Detect which cell encompasses the target text, then output its [x, y] center coordinate. 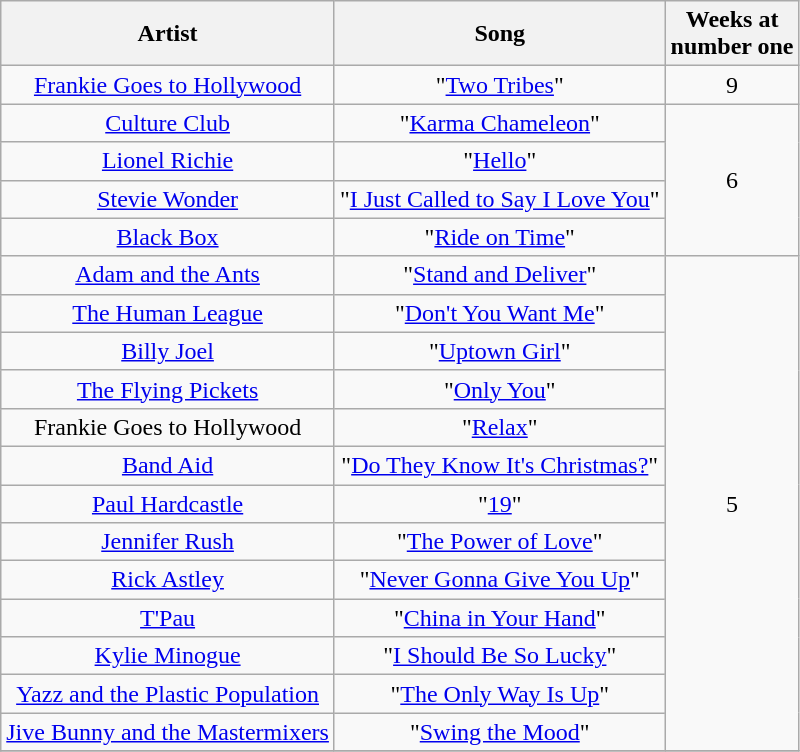
"Stand and Deliver" [500, 275]
Paul Hardcastle [168, 503]
"Never Gonna Give You Up" [500, 580]
Artist [168, 34]
The Flying Pickets [168, 389]
"Do They Know It's Christmas?" [500, 465]
Kylie Minogue [168, 656]
6 [732, 180]
Billy Joel [168, 351]
"Karma Chameleon" [500, 123]
"The Only Way Is Up" [500, 694]
"Only You" [500, 389]
The Human League [168, 313]
Culture Club [168, 123]
"Swing the Mood" [500, 732]
Rick Astley [168, 580]
Lionel Richie [168, 161]
9 [732, 85]
T'Pau [168, 618]
Adam and the Ants [168, 275]
"Hello" [500, 161]
Yazz and the Plastic Population [168, 694]
5 [732, 504]
Black Box [168, 237]
"19" [500, 503]
Jennifer Rush [168, 542]
Weeks atnumber one [732, 34]
Jive Bunny and the Mastermixers [168, 732]
"I Just Called to Say I Love You" [500, 199]
"Don't You Want Me" [500, 313]
"Two Tribes" [500, 85]
"The Power of Love" [500, 542]
"China in Your Hand" [500, 618]
Song [500, 34]
Band Aid [168, 465]
"Relax" [500, 427]
"Ride on Time" [500, 237]
Stevie Wonder [168, 199]
"I Should Be So Lucky" [500, 656]
"Uptown Girl" [500, 351]
